Identify which cell holds the provided text, then report its [x, y] central coordinate. 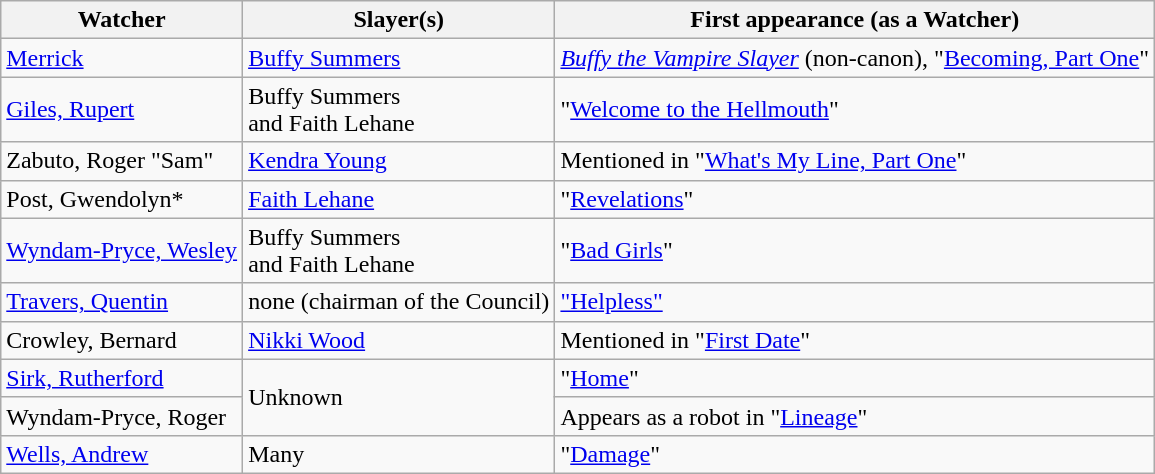
Watcher [122, 20]
Appears as a robot in "Lineage" [855, 416]
"Welcome to the Hellmouth" [855, 110]
"Revelations" [855, 199]
Many [399, 454]
"Damage" [855, 454]
"Home" [855, 378]
Kendra Young [399, 161]
Buffy the Vampire Slayer (non-canon), "Becoming, Part One" [855, 58]
Unknown [399, 397]
Merrick [122, 58]
none (chairman of the Council) [399, 302]
Buffy Summers [399, 58]
Post, Gwendolyn* [122, 199]
Giles, Rupert [122, 110]
Crowley, Bernard [122, 340]
Wyndam-Pryce, Roger [122, 416]
Travers, Quentin [122, 302]
"Bad Girls" [855, 250]
First appearance (as a Watcher) [855, 20]
Slayer(s) [399, 20]
Sirk, Rutherford [122, 378]
Mentioned in "What's My Line, Part One" [855, 161]
"Helpless" [855, 302]
Wyndam-Pryce, Wesley [122, 250]
Nikki Wood [399, 340]
Faith Lehane [399, 199]
Zabuto, Roger "Sam" [122, 161]
Wells, Andrew [122, 454]
Mentioned in "First Date" [855, 340]
